Output the [X, Y] coordinate of the center of the cell containing the given text.  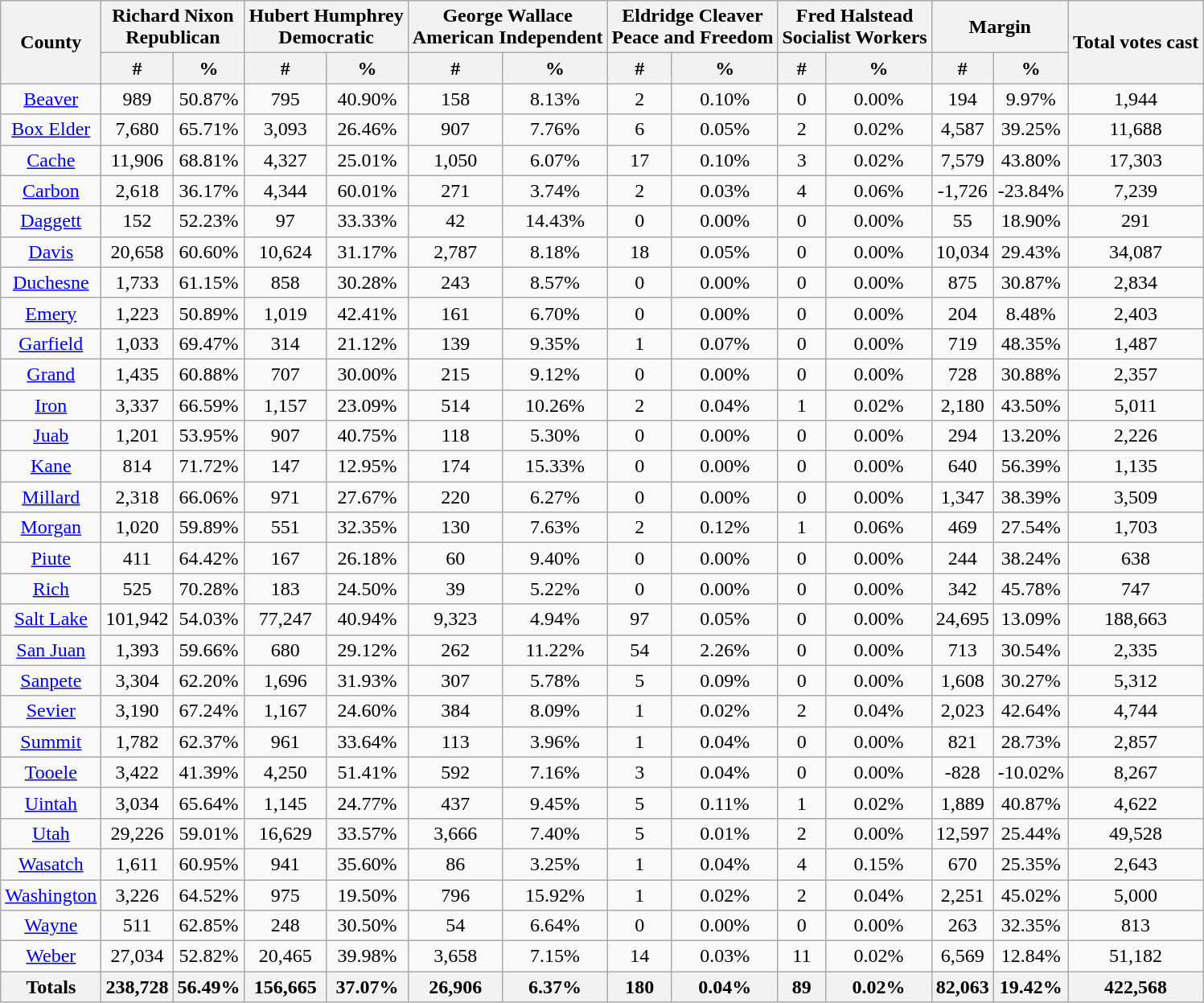
31.17% [368, 252]
7.15% [555, 956]
30.88% [1031, 374]
180 [639, 987]
40.90% [368, 99]
Duchesne [51, 282]
9.35% [555, 343]
638 [1136, 558]
5.30% [555, 436]
7,680 [137, 129]
2,023 [962, 711]
37.07% [368, 987]
1,944 [1136, 99]
113 [455, 742]
6.70% [555, 313]
49,528 [1136, 833]
2,857 [1136, 742]
36.17% [209, 191]
4.94% [555, 619]
26.46% [368, 129]
1,487 [1136, 343]
Summit [51, 742]
Rich [51, 589]
42.41% [368, 313]
167 [286, 558]
13.09% [1031, 619]
8,267 [1136, 772]
0.09% [725, 680]
592 [455, 772]
1,611 [137, 864]
54.03% [209, 619]
19.42% [1031, 987]
59.89% [209, 528]
7,579 [962, 160]
469 [962, 528]
45.78% [1031, 589]
156,665 [286, 987]
152 [137, 221]
35.60% [368, 864]
10,034 [962, 252]
262 [455, 650]
243 [455, 282]
437 [455, 803]
2,787 [455, 252]
24.77% [368, 803]
514 [455, 405]
29,226 [137, 833]
Morgan [51, 528]
6.37% [555, 987]
60.01% [368, 191]
39 [455, 589]
4,250 [286, 772]
263 [962, 926]
8.09% [555, 711]
747 [1136, 589]
1,157 [286, 405]
11,906 [137, 160]
43.80% [1031, 160]
29.12% [368, 650]
30.54% [1031, 650]
3,190 [137, 711]
1,782 [137, 742]
14.43% [555, 221]
Grand [51, 374]
17 [639, 160]
2,403 [1136, 313]
3.74% [555, 191]
Cache [51, 160]
86 [455, 864]
20,465 [286, 956]
17,303 [1136, 160]
2,357 [1136, 374]
941 [286, 864]
118 [455, 436]
2,251 [962, 895]
70.28% [209, 589]
719 [962, 343]
20,658 [137, 252]
Eldridge CleaverPeace and Freedom [692, 27]
821 [962, 742]
9,323 [455, 619]
101,942 [137, 619]
215 [455, 374]
0.11% [725, 803]
6 [639, 129]
Carbon [51, 191]
Sanpete [51, 680]
7.63% [555, 528]
Salt Lake [51, 619]
Emery [51, 313]
9.97% [1031, 99]
50.87% [209, 99]
11.22% [555, 650]
1,019 [286, 313]
Piute [51, 558]
1,608 [962, 680]
56.39% [1031, 467]
52.23% [209, 221]
45.02% [1031, 895]
3,509 [1136, 497]
12.95% [368, 467]
County [51, 42]
0.15% [878, 864]
69.47% [209, 343]
43.50% [1031, 405]
30.28% [368, 282]
31.93% [368, 680]
551 [286, 528]
525 [137, 589]
-828 [962, 772]
2,335 [1136, 650]
4,327 [286, 160]
Wasatch [51, 864]
30.50% [368, 926]
60 [455, 558]
1,167 [286, 711]
3.25% [555, 864]
Washington [51, 895]
62.37% [209, 742]
Fred HalsteadSocialist Workers [854, 27]
975 [286, 895]
4,344 [286, 191]
139 [455, 343]
1,050 [455, 160]
16,629 [286, 833]
27.54% [1031, 528]
Totals [51, 987]
8.18% [555, 252]
342 [962, 589]
813 [1136, 926]
728 [962, 374]
1,393 [137, 650]
29.43% [1031, 252]
33.33% [368, 221]
11,688 [1136, 129]
21.12% [368, 343]
2,618 [137, 191]
55 [962, 221]
George WallaceAmerican Independent [507, 27]
24.50% [368, 589]
3,666 [455, 833]
4,744 [1136, 711]
26.18% [368, 558]
4,587 [962, 129]
1,201 [137, 436]
1,889 [962, 803]
130 [455, 528]
30.00% [368, 374]
89 [802, 987]
Weber [51, 956]
1,223 [137, 313]
24,695 [962, 619]
158 [455, 99]
174 [455, 467]
314 [286, 343]
2,226 [1136, 436]
50.89% [209, 313]
68.81% [209, 160]
10,624 [286, 252]
238,728 [137, 987]
183 [286, 589]
27.67% [368, 497]
60.88% [209, 374]
2,318 [137, 497]
5.78% [555, 680]
San Juan [51, 650]
248 [286, 926]
188,663 [1136, 619]
3,337 [137, 405]
33.64% [368, 742]
670 [962, 864]
307 [455, 680]
8.13% [555, 99]
39.98% [368, 956]
204 [962, 313]
422,568 [1136, 987]
9.12% [555, 374]
23.09% [368, 405]
Juab [51, 436]
Iron [51, 405]
147 [286, 467]
2,643 [1136, 864]
0.07% [725, 343]
10.26% [555, 405]
707 [286, 374]
42 [455, 221]
38.24% [1031, 558]
1,696 [286, 680]
680 [286, 650]
19.50% [368, 895]
Tooele [51, 772]
Richard NixonRepublican [173, 27]
Daggett [51, 221]
60.95% [209, 864]
640 [962, 467]
-10.02% [1031, 772]
6.07% [555, 160]
11 [802, 956]
271 [455, 191]
5.22% [555, 589]
25.44% [1031, 833]
Garfield [51, 343]
Utah [51, 833]
52.82% [209, 956]
53.95% [209, 436]
1,145 [286, 803]
0.12% [725, 528]
989 [137, 99]
961 [286, 742]
48.35% [1031, 343]
Millard [51, 497]
30.87% [1031, 282]
40.75% [368, 436]
220 [455, 497]
8.57% [555, 282]
1,703 [1136, 528]
67.24% [209, 711]
875 [962, 282]
6,569 [962, 956]
62.85% [209, 926]
7.16% [555, 772]
59.01% [209, 833]
-23.84% [1031, 191]
384 [455, 711]
7,239 [1136, 191]
82,063 [962, 987]
9.45% [555, 803]
Davis [51, 252]
30.27% [1031, 680]
796 [455, 895]
38.39% [1031, 497]
40.87% [1031, 803]
Box Elder [51, 129]
7.76% [555, 129]
15.33% [555, 467]
18 [639, 252]
6.27% [555, 497]
65.64% [209, 803]
Kane [51, 467]
194 [962, 99]
3,093 [286, 129]
795 [286, 99]
5,312 [1136, 680]
41.39% [209, 772]
-1,726 [962, 191]
3,226 [137, 895]
51,182 [1136, 956]
71.72% [209, 467]
Beaver [51, 99]
13.20% [1031, 436]
411 [137, 558]
60.60% [209, 252]
Uintah [51, 803]
294 [962, 436]
27,034 [137, 956]
291 [1136, 221]
5,011 [1136, 405]
161 [455, 313]
51.41% [368, 772]
511 [137, 926]
65.71% [209, 129]
14 [639, 956]
34,087 [1136, 252]
971 [286, 497]
26,906 [455, 987]
24.60% [368, 711]
62.20% [209, 680]
3,658 [455, 956]
8.48% [1031, 313]
33.57% [368, 833]
59.66% [209, 650]
814 [137, 467]
713 [962, 650]
2,834 [1136, 282]
25.35% [1031, 864]
7.40% [555, 833]
858 [286, 282]
66.06% [209, 497]
5,000 [1136, 895]
39.25% [1031, 129]
1,733 [137, 282]
64.42% [209, 558]
25.01% [368, 160]
15.92% [555, 895]
61.15% [209, 282]
77,247 [286, 619]
3,034 [137, 803]
1,020 [137, 528]
Wayne [51, 926]
12,597 [962, 833]
Margin [1000, 27]
Sevier [51, 711]
3.96% [555, 742]
64.52% [209, 895]
6.64% [555, 926]
0.01% [725, 833]
56.49% [209, 987]
9.40% [555, 558]
40.94% [368, 619]
28.73% [1031, 742]
12.84% [1031, 956]
244 [962, 558]
18.90% [1031, 221]
2,180 [962, 405]
3,304 [137, 680]
3,422 [137, 772]
66.59% [209, 405]
4,622 [1136, 803]
Hubert HumphreyDemocratic [327, 27]
42.64% [1031, 711]
1,435 [137, 374]
1,135 [1136, 467]
Total votes cast [1136, 42]
2.26% [725, 650]
1,033 [137, 343]
1,347 [962, 497]
